Provide the [X, Y] coordinate of the cell's center where the given text is located.  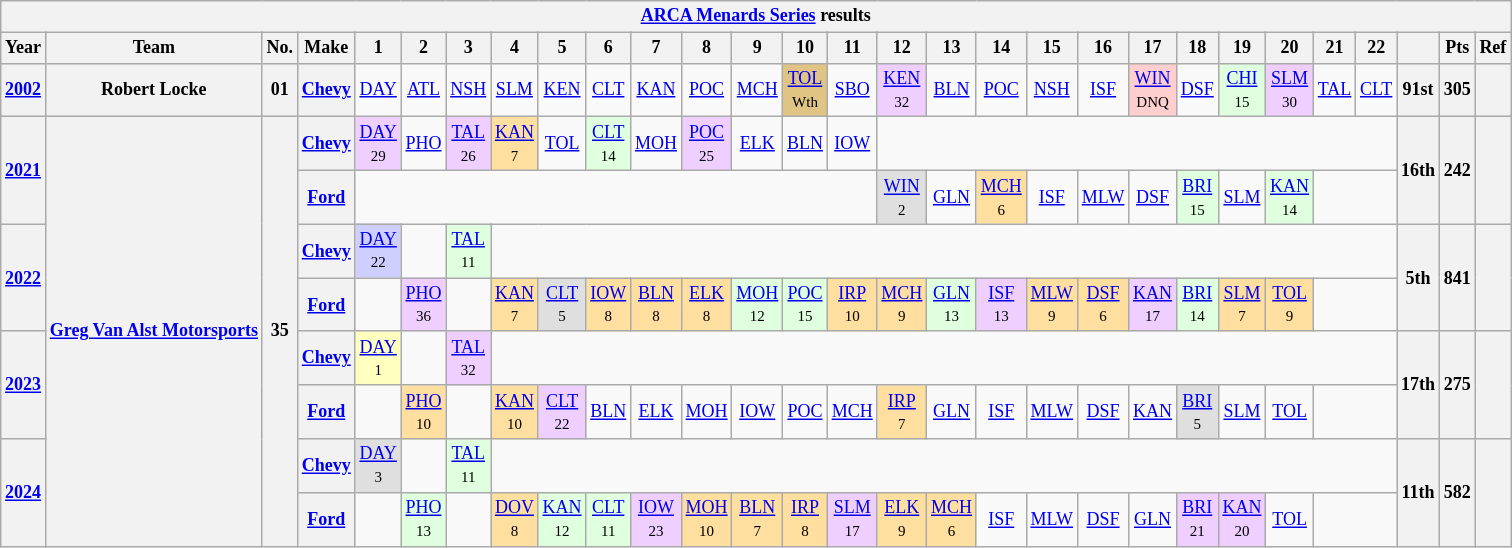
Robert Locke [154, 90]
POC25 [706, 144]
MLW9 [1052, 305]
2023 [24, 384]
17 [1153, 48]
12 [902, 48]
DAY22 [378, 251]
WIN2 [902, 197]
TAL26 [468, 144]
BRI14 [1197, 305]
ISF13 [1001, 305]
01 [280, 90]
16th [1418, 170]
BRI15 [1197, 197]
ATL [424, 90]
2021 [24, 170]
15 [1052, 48]
BRI21 [1197, 519]
IRP7 [902, 412]
IOW8 [608, 305]
CLT22 [562, 412]
11 [852, 48]
BLN7 [758, 519]
DSF6 [1102, 305]
242 [1457, 170]
IOW23 [656, 519]
IRP10 [852, 305]
5th [1418, 278]
Team [154, 48]
PHO36 [424, 305]
KAN20 [1242, 519]
KAN10 [515, 412]
Make [326, 48]
2024 [24, 492]
21 [1334, 48]
3 [468, 48]
2022 [24, 278]
14 [1001, 48]
17th [1418, 384]
13 [952, 48]
BRI5 [1197, 412]
1 [378, 48]
DOV8 [515, 519]
WINDNQ [1153, 90]
Pts [1457, 48]
582 [1457, 492]
10 [806, 48]
CHI15 [1242, 90]
POC15 [806, 305]
20 [1290, 48]
MOH10 [706, 519]
IRP8 [806, 519]
CLT11 [608, 519]
91st [1418, 90]
ARCA Menards Series results [756, 16]
KAN12 [562, 519]
No. [280, 48]
305 [1457, 90]
6 [608, 48]
18 [1197, 48]
CLT14 [608, 144]
22 [1376, 48]
GLN13 [952, 305]
PHO [424, 144]
Greg Van Alst Motorsports [154, 332]
2 [424, 48]
CLT5 [562, 305]
TAL32 [468, 358]
7 [656, 48]
TOLWth [806, 90]
ELK9 [902, 519]
DAY1 [378, 358]
ELK8 [706, 305]
SBO [852, 90]
TAL [1334, 90]
KEN [562, 90]
16 [1102, 48]
Year [24, 48]
DAY29 [378, 144]
DAY3 [378, 466]
SLM17 [852, 519]
KAN14 [1290, 197]
SLM7 [1242, 305]
MCH9 [902, 305]
11th [1418, 492]
PHO10 [424, 412]
Ref [1493, 48]
841 [1457, 278]
5 [562, 48]
KEN32 [902, 90]
PHO13 [424, 519]
8 [706, 48]
4 [515, 48]
BLN8 [656, 305]
DAY [378, 90]
35 [280, 332]
9 [758, 48]
2002 [24, 90]
275 [1457, 384]
KAN17 [1153, 305]
MOH12 [758, 305]
SLM30 [1290, 90]
TOL9 [1290, 305]
19 [1242, 48]
